Search for the cell housing the specified text and yield its (x, y) center coordinate. 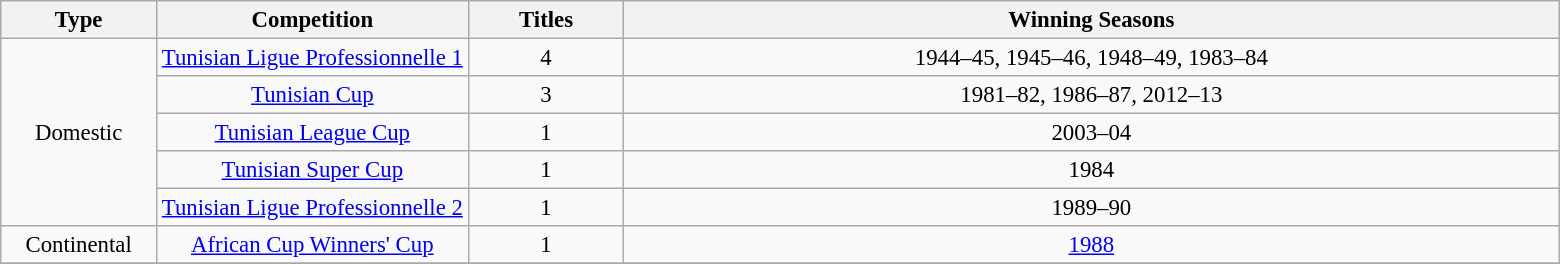
Continental (79, 245)
Winning Seasons (1092, 20)
3 (546, 95)
1988 (1092, 245)
1984 (1092, 170)
Tunisian Ligue Professionnelle 1 (313, 58)
1989–90 (1092, 208)
Tunisian Super Cup (313, 170)
1944–45, 1945–46, 1948–49, 1983–84 (1092, 58)
4 (546, 58)
Domestic (79, 133)
Tunisian League Cup (313, 133)
Tunisian Cup (313, 95)
Type (79, 20)
African Cup Winners' Cup (313, 245)
Competition (313, 20)
Tunisian Ligue Professionnelle 2 (313, 208)
Titles (546, 20)
1981–82, 1986–87, 2012–13 (1092, 95)
2003–04 (1092, 133)
